Pinpoint the cell where the given text exists, returning its (x, y) midpoint coordinate. 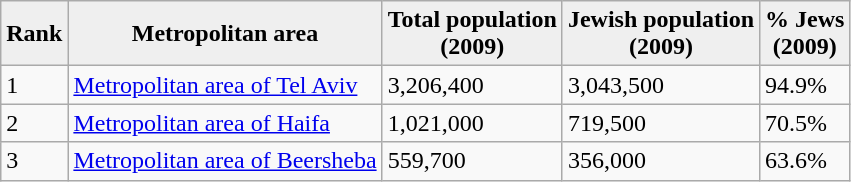
559,700 (472, 161)
Jewish population(2009) (660, 34)
Total population(2009) (472, 34)
Metropolitan area of Haifa (225, 123)
Metropolitan area of Tel Aviv (225, 85)
Metropolitan area of Beersheba (225, 161)
Metropolitan area (225, 34)
Rank (34, 34)
719,500 (660, 123)
1,021,000 (472, 123)
356,000 (660, 161)
3 (34, 161)
1 (34, 85)
% Jews(2009) (805, 34)
3,043,500 (660, 85)
70.5% (805, 123)
2 (34, 123)
94.9% (805, 85)
3,206,400 (472, 85)
63.6% (805, 161)
